Provide the [X, Y] coordinate of the cell's center where the given text is located.  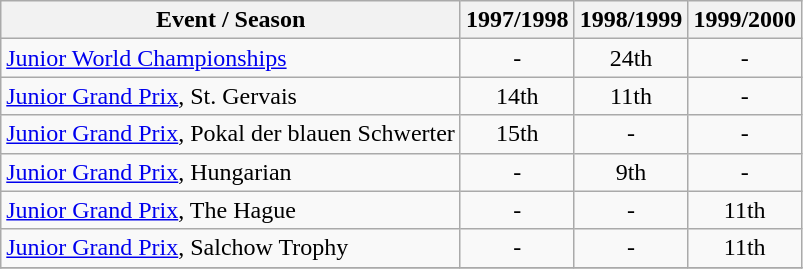
Junior Grand Prix, Pokal der blauen Schwerter [231, 134]
Junior Grand Prix, Salchow Trophy [231, 248]
Junior Grand Prix, The Hague [231, 210]
1998/1999 [631, 20]
1997/1998 [517, 20]
Junior World Championships [231, 58]
1999/2000 [745, 20]
9th [631, 172]
14th [517, 96]
24th [631, 58]
Junior Grand Prix, St. Gervais [231, 96]
Junior Grand Prix, Hungarian [231, 172]
Event / Season [231, 20]
15th [517, 134]
